Capture the cell that displays the provided text and extract its (X, Y) central coordinate. 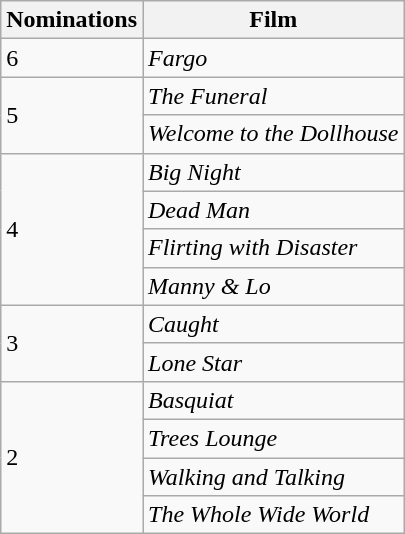
3 (72, 343)
The Funeral (272, 96)
Film (272, 20)
The Whole Wide World (272, 515)
Dead Man (272, 210)
Fargo (272, 58)
Welcome to the Dollhouse (272, 134)
2 (72, 457)
6 (72, 58)
Big Night (272, 172)
Trees Lounge (272, 438)
Manny & Lo (272, 286)
Flirting with Disaster (272, 248)
5 (72, 115)
Nominations (72, 20)
Lone Star (272, 362)
Basquiat (272, 400)
Caught (272, 324)
4 (72, 229)
Walking and Talking (272, 477)
